Scan for the cell matching the given text and deliver its (x, y) coordinate at center. 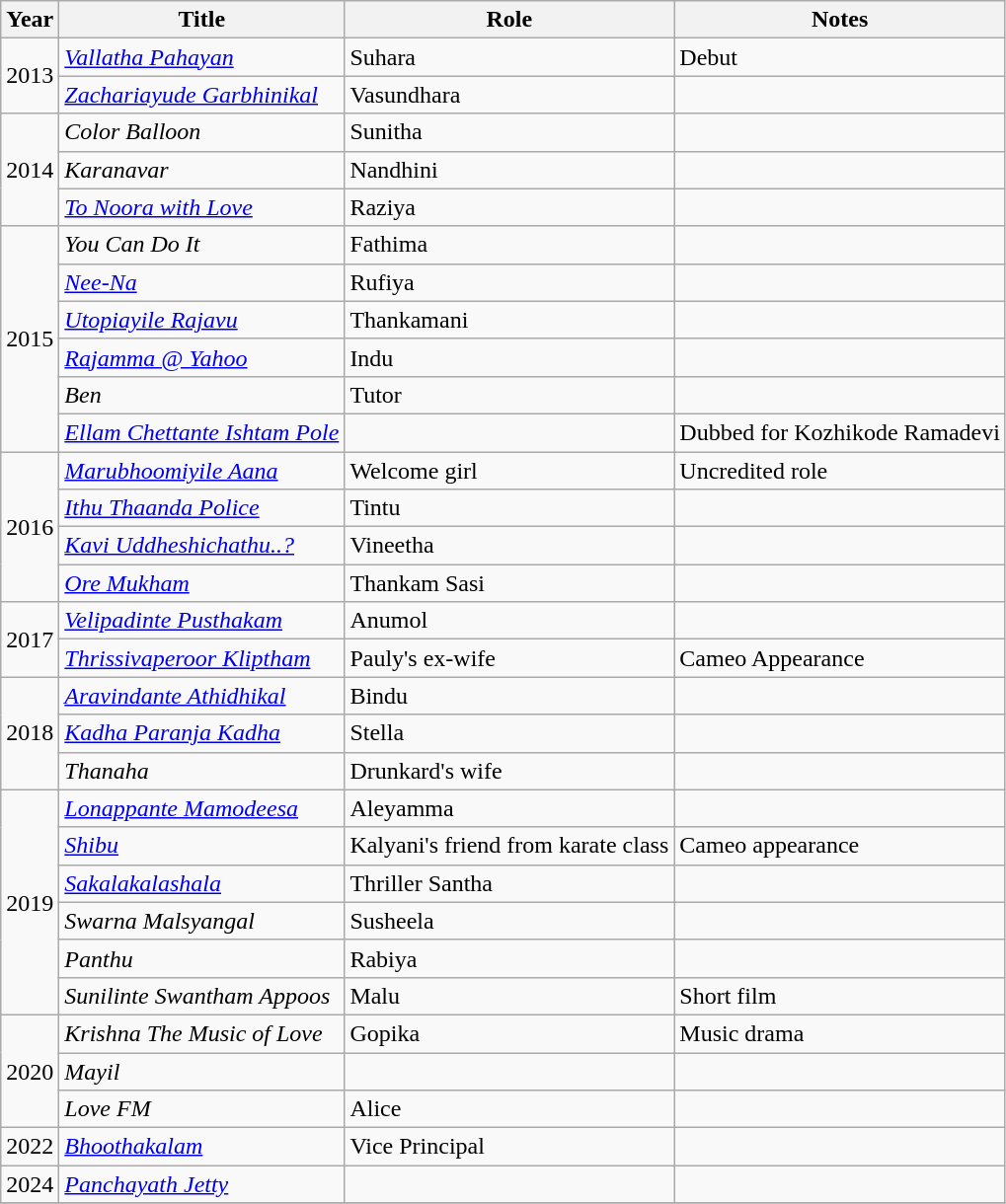
Karanavar (201, 170)
You Can Do It (201, 245)
Gopika (509, 1033)
Aleyamma (509, 808)
Vice Principal (509, 1147)
Ellam Chettante Ishtam Pole (201, 432)
Sakalakalashala (201, 883)
2019 (30, 902)
Swarna Malsyangal (201, 921)
Love FM (201, 1109)
Nandhini (509, 170)
Cameo appearance (840, 846)
Ore Mukham (201, 583)
Mayil (201, 1071)
2018 (30, 733)
Cameo Appearance (840, 658)
Vasundhara (509, 95)
Thriller Santha (509, 883)
Susheela (509, 921)
Notes (840, 20)
Kadha Paranja Kadha (201, 733)
Ben (201, 395)
Music drama (840, 1033)
Debut (840, 57)
Dubbed for Kozhikode Ramadevi (840, 432)
Ithu Thaanda Police (201, 508)
Suhara (509, 57)
2015 (30, 339)
Nee-Na (201, 282)
Tintu (509, 508)
Thrissivaperoor Kliptham (201, 658)
Color Balloon (201, 132)
Indu (509, 357)
Year (30, 20)
To Noora with Love (201, 207)
Uncredited role (840, 471)
Thankamani (509, 320)
Pauly's ex-wife (509, 658)
Sunitha (509, 132)
Vineetha (509, 546)
Vallatha Pahayan (201, 57)
Title (201, 20)
Welcome girl (509, 471)
Bindu (509, 696)
Short film (840, 996)
Panthu (201, 958)
Sunilinte Swantham Appoos (201, 996)
Raziya (509, 207)
Zachariayude Garbhinikal (201, 95)
Velipadinte Pusthakam (201, 621)
2014 (30, 170)
Kalyani's friend from karate class (509, 846)
Rabiya (509, 958)
Rufiya (509, 282)
Tutor (509, 395)
Role (509, 20)
Rajamma @ Yahoo (201, 357)
Drunkard's wife (509, 771)
Shibu (201, 846)
Utopiayile Rajavu (201, 320)
Thanaha (201, 771)
Lonappante Mamodeesa (201, 808)
2017 (30, 640)
Anumol (509, 621)
Aravindante Athidhikal (201, 696)
Fathima (509, 245)
Malu (509, 996)
Thankam Sasi (509, 583)
Stella (509, 733)
2020 (30, 1071)
Kavi Uddheshichathu..? (201, 546)
Panchayath Jetty (201, 1184)
2013 (30, 76)
2022 (30, 1147)
Krishna The Music of Love (201, 1033)
Bhoothakalam (201, 1147)
2024 (30, 1184)
Alice (509, 1109)
2016 (30, 527)
Marubhoomiyile Aana (201, 471)
